Determine the [x, y] coordinate at the center of the cell enclosing the given text.  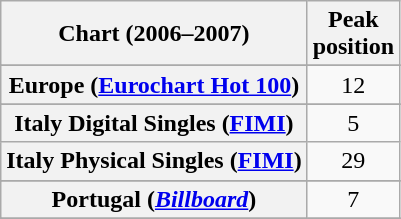
Italy Digital Singles (FIMI) [154, 123]
7 [353, 199]
Peakposition [353, 34]
5 [353, 123]
12 [353, 85]
Europe (Eurochart Hot 100) [154, 85]
Portugal (Billboard) [154, 199]
29 [353, 161]
Chart (2006–2007) [154, 34]
Italy Physical Singles (FIMI) [154, 161]
